Return [x, y] of the center of cell containing provided text 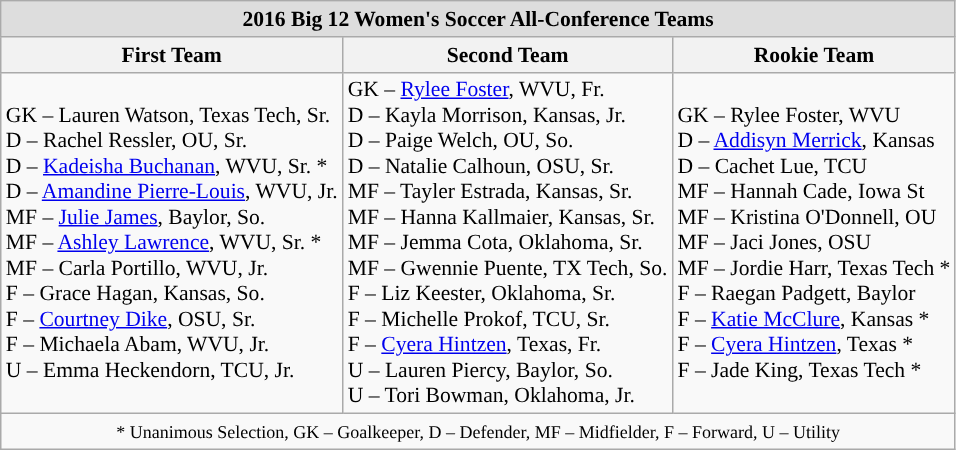
Second Team [508, 55]
First Team [172, 55]
* Unanimous Selection, GK – Goalkeeper, D – Defender, MF – Midfielder, F – Forward, U – Utility [478, 432]
2016 Big 12 Women's Soccer All-Conference Teams [478, 19]
Rookie Team [814, 55]
